From the cell containing the given text, extract its center point as (X, Y) coordinate. 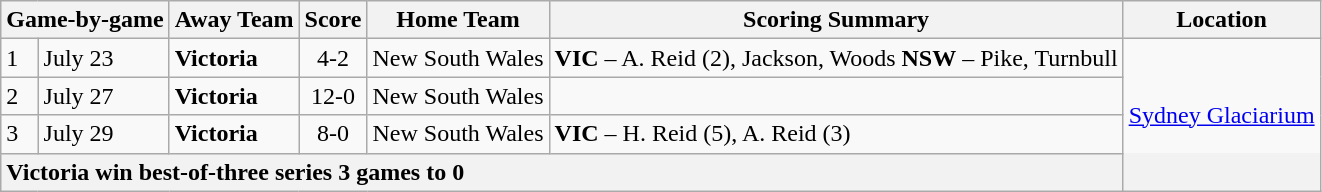
July 29 (104, 134)
VIC – H. Reid (5), A. Reid (3) (836, 134)
Score (333, 20)
8-0 (333, 134)
12-0 (333, 96)
Location (1222, 20)
Scoring Summary (836, 20)
Game-by-game (85, 20)
VIC – A. Reid (2), Jackson, Woods NSW – Pike, Turnbull (836, 58)
3 (20, 134)
Sydney Glaciarium (1222, 115)
Away Team (234, 20)
Home Team (458, 20)
July 23 (104, 58)
Victoria win best-of-three series 3 games to 0 (660, 172)
1 (20, 58)
2 (20, 96)
4-2 (333, 58)
July 27 (104, 96)
